For the text-containing cell, return its midpoint in [x, y] coordinate format. 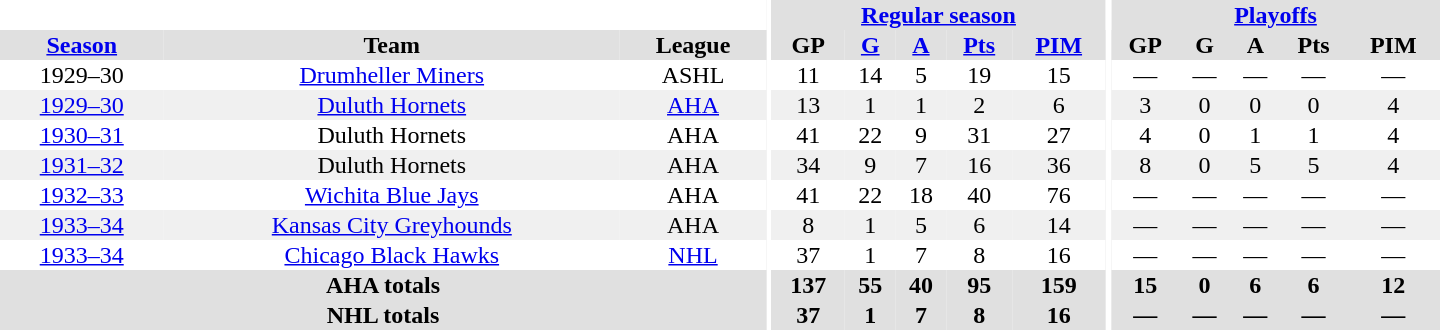
27 [1058, 135]
Kansas City Greyhounds [392, 225]
34 [808, 165]
Season [82, 45]
31 [979, 135]
11 [808, 75]
Team [392, 45]
137 [808, 285]
2 [979, 105]
1932–33 [82, 195]
ASHL [693, 75]
1930–31 [82, 135]
Chicago Black Hawks [392, 255]
1931–32 [82, 165]
Regular season [939, 15]
League [693, 45]
NHL [693, 255]
36 [1058, 165]
159 [1058, 285]
NHL totals [383, 315]
19 [979, 75]
76 [1058, 195]
Wichita Blue Jays [392, 195]
3 [1145, 105]
Playoffs [1276, 15]
Drumheller Miners [392, 75]
12 [1393, 285]
95 [979, 285]
13 [808, 105]
55 [870, 285]
18 [922, 195]
AHA totals [383, 285]
